From the cell containing the given text, extract its center point as (X, Y) coordinate. 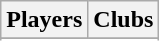
Clubs (124, 20)
Players (44, 20)
